Search for the cell housing the specified text and yield its [x, y] center coordinate. 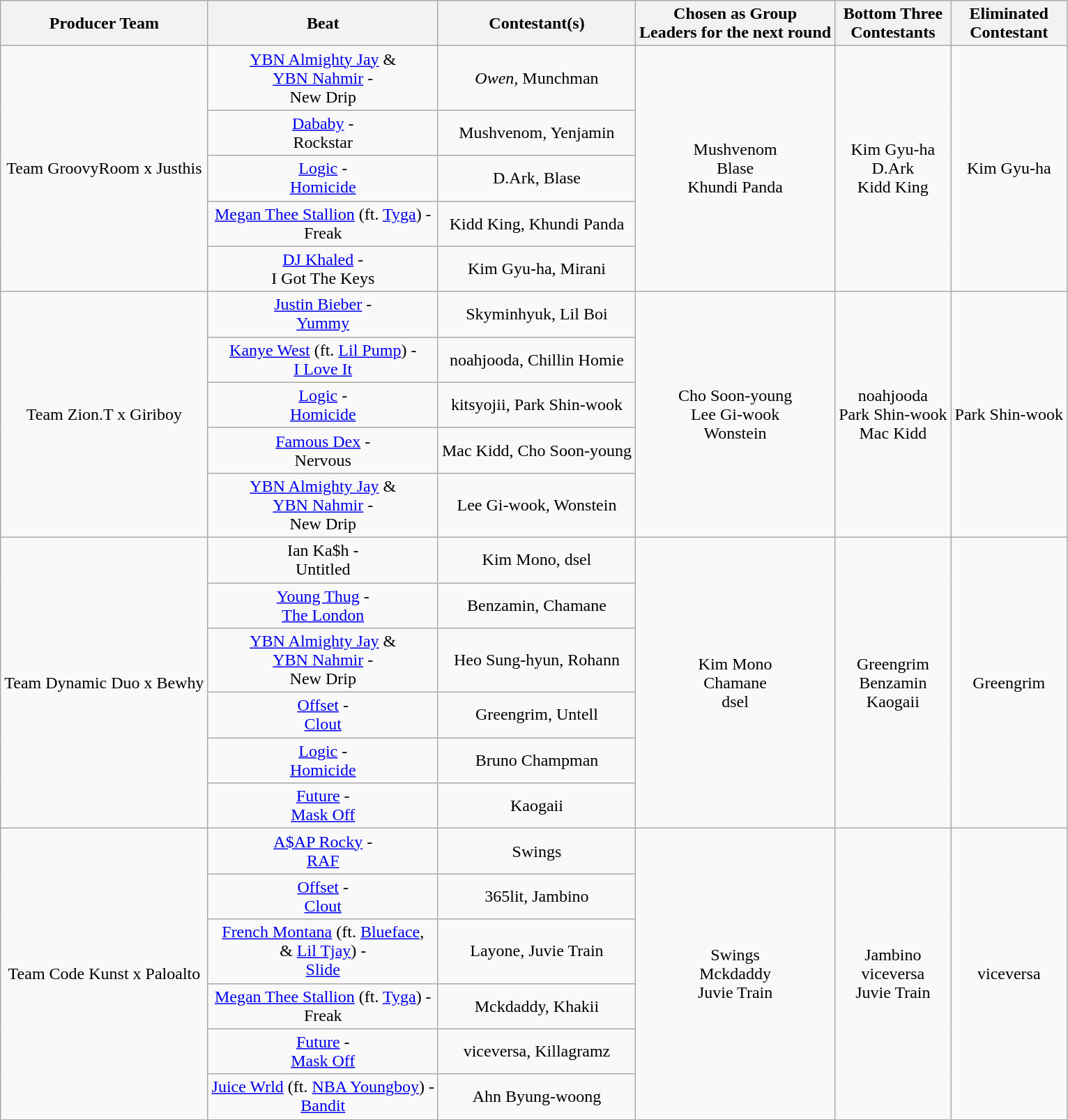
Heo Sung-hyun, Rohann [537, 660]
Bruno Champman [537, 760]
Park Shin-wook [1009, 414]
viceversa, Killagramz [537, 1052]
Skyminhyuk, Lil Boi [537, 314]
Eliminated Contestant [1009, 24]
Cho Soon-youngLee Gi-wookWonstein [735, 414]
Benzamin, Chamane [537, 605]
Young Thug - The London [323, 605]
DJ Khaled - I Got The Keys [323, 269]
Team Code Kunst x Paloalto [105, 974]
kitsyojii, Park Shin-wook [537, 404]
Producer Team [105, 24]
Greengrim [1009, 682]
Kidd King, Khundi Panda [537, 223]
noahjooda, Chillin Homie [537, 360]
A$AP Rocky - RAF [323, 851]
GreengrimBenzaminKaogaii [893, 682]
365lit, Jambino [537, 897]
Kim Mono Chamanedsel [735, 682]
Kim Mono, dsel [537, 559]
Team GroovyRoom x Justhis [105, 169]
D.Ark, Blase [537, 179]
Mac Kidd, Cho Soon-young [537, 451]
SwingsMckdaddyJuvie Train [735, 974]
French Montana (ft. Blueface, & Lil Tjay) - Slide [323, 951]
Mushvenom, Yenjamin [537, 133]
Layone, Juvie Train [537, 951]
Kim Gyu-ha, Mirani [537, 269]
Ian Ka$h - Untitled [323, 559]
Kanye West (ft. Lil Pump) - I Love It [323, 360]
Justin Bieber - Yummy [323, 314]
Greengrim, Untell [537, 716]
Owen, Munchman [537, 78]
JambinoviceversaJuvie Train [893, 974]
Dababy - Rockstar [323, 133]
noahjooda Park Shin-wookMac Kidd [893, 414]
Bottom Three Contestants [893, 24]
Contestant(s) [537, 24]
Juice Wrld (ft. NBA Youngboy) - Bandit [323, 1096]
viceversa [1009, 974]
MushvenomBlaseKhundi Panda [735, 169]
Beat [323, 24]
Mckdaddy, Khakii [537, 1006]
Swings [537, 851]
Team Zion.T x Giriboy [105, 414]
Chosen as Group Leaders for the next round [735, 24]
Kim Gyu-ha D.Ark Kidd King [893, 169]
Kaogaii [537, 806]
Lee Gi-wook, Wonstein [537, 505]
Famous Dex - Nervous [323, 451]
Team Dynamic Duo x Bewhy [105, 682]
Ahn Byung-woong [537, 1096]
Kim Gyu-ha [1009, 169]
